Return the (X, Y) coordinate for the center point of the cell that contains the specified text.  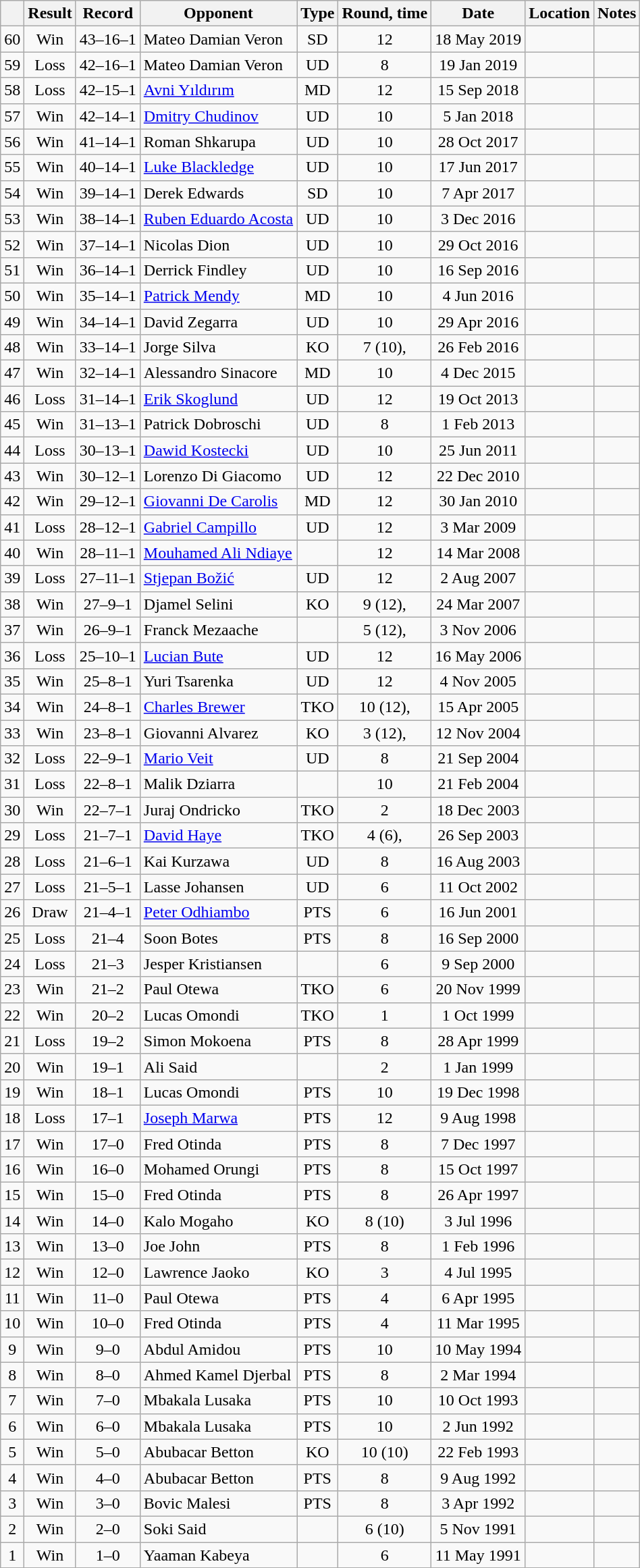
15 Oct 1997 (478, 1170)
19 Oct 2013 (478, 399)
15–0 (108, 1195)
21–2 (108, 990)
19 Jan 2019 (478, 65)
9 Sep 2000 (478, 964)
Erik Skoglund (218, 399)
30–13–1 (108, 450)
15 Apr 2005 (478, 707)
20 Nov 1999 (478, 990)
Mouhamed Ali Ndiaye (218, 553)
37 (12, 630)
22–8–1 (108, 784)
34 (12, 707)
Ahmed Kamel Djerbal (218, 1375)
21–6–1 (108, 861)
7 Apr 2017 (478, 193)
3 Apr 1992 (478, 1503)
11 (12, 1298)
10 (10) (385, 1452)
2–0 (108, 1529)
Bovic Malesi (218, 1503)
Djamel Selini (218, 604)
24 (12, 964)
5–0 (108, 1452)
7 Dec 1997 (478, 1144)
38 (12, 604)
20–2 (108, 1015)
48 (12, 348)
41 (12, 527)
Lorenzo Di Giacomo (218, 476)
56 (12, 142)
9 (12), (385, 604)
35 (12, 681)
11–0 (108, 1298)
42–16–1 (108, 65)
Joe John (218, 1247)
Charles Brewer (218, 707)
27–11–1 (108, 578)
9–0 (108, 1349)
Roman Shkarupa (218, 142)
Derrick Findley (218, 270)
24–8–1 (108, 707)
28 Oct 2017 (478, 142)
42–14–1 (108, 116)
3 Mar 2009 (478, 527)
38–14–1 (108, 219)
10 Oct 1993 (478, 1401)
13–0 (108, 1247)
Result (50, 13)
2 Mar 1994 (478, 1375)
22–7–1 (108, 810)
3 (12), (385, 732)
36 (12, 655)
1 Feb 1996 (478, 1247)
Location (560, 13)
59 (12, 65)
6–0 (108, 1426)
41–14–1 (108, 142)
29 Apr 2016 (478, 322)
4 Jun 2016 (478, 296)
Lasse Johansen (218, 887)
40 (12, 553)
19–1 (108, 1066)
3 Dec 2016 (478, 219)
Draw (50, 913)
29 (12, 836)
22–9–1 (108, 759)
1 Oct 1999 (478, 1015)
Giovanni De Carolis (218, 502)
Soon Botes (218, 938)
51 (12, 270)
Luke Blackledge (218, 167)
Mario Veit (218, 759)
33 (12, 732)
10 May 1994 (478, 1349)
Record (108, 13)
Giovanni Alvarez (218, 732)
Nicolas Dion (218, 244)
18 May 2019 (478, 39)
Yuri Tsarenka (218, 681)
9 (12, 1349)
39–14–1 (108, 193)
2 Jun 1992 (478, 1426)
5 Nov 1991 (478, 1529)
14–0 (108, 1221)
21–3 (108, 964)
29–12–1 (108, 502)
18 Dec 2003 (478, 810)
26 Feb 2016 (478, 348)
42 (12, 502)
19–2 (108, 1041)
Ruben Eduardo Acosta (218, 219)
5 Jan 2018 (478, 116)
39 (12, 578)
34–14–1 (108, 322)
Mohamed Orungi (218, 1170)
17 (12, 1144)
30–12–1 (108, 476)
Derek Edwards (218, 193)
21 Feb 2004 (478, 784)
16 Sep 2016 (478, 270)
Notes (616, 13)
Malik Dziarra (218, 784)
4 Nov 2005 (478, 681)
Patrick Mendy (218, 296)
26 Apr 1997 (478, 1195)
21–7–1 (108, 836)
23–8–1 (108, 732)
Ali Said (218, 1066)
43 (12, 476)
31–14–1 (108, 399)
Soki Said (218, 1529)
40–14–1 (108, 167)
Simon Mokoena (218, 1041)
26 (12, 913)
22 (12, 1015)
9 Aug 1998 (478, 1118)
28 Apr 1999 (478, 1041)
7 (12, 1401)
50 (12, 296)
Type (317, 13)
58 (12, 90)
26–9–1 (108, 630)
6 Apr 1995 (478, 1298)
28–12–1 (108, 527)
47 (12, 373)
27–9–1 (108, 604)
18–1 (108, 1092)
Patrick Dobroschi (218, 425)
Abdul Amidou (218, 1349)
32–14–1 (108, 373)
4 Jul 1995 (478, 1272)
3–0 (108, 1503)
16 Aug 2003 (478, 861)
35–14–1 (108, 296)
54 (12, 193)
26 Sep 2003 (478, 836)
1 Jan 1999 (478, 1066)
12–0 (108, 1272)
5 (12), (385, 630)
11 Oct 2002 (478, 887)
1–0 (108, 1555)
19 (12, 1092)
Lucian Bute (218, 655)
22 Dec 2010 (478, 476)
3 Jul 1996 (478, 1221)
Lawrence Jaoko (218, 1272)
Kai Kurzawa (218, 861)
Gabriel Campillo (218, 527)
16 Jun 2001 (478, 913)
Date (478, 13)
13 (12, 1247)
45 (12, 425)
21 Sep 2004 (478, 759)
16 Sep 2000 (478, 938)
55 (12, 167)
16–0 (108, 1170)
52 (12, 244)
15 Sep 2018 (478, 90)
16 (12, 1170)
21 (12, 1041)
7–0 (108, 1401)
28 (12, 861)
17 Jun 2017 (478, 167)
Dawid Kostecki (218, 450)
Franck Mezaache (218, 630)
49 (12, 322)
16 May 2006 (478, 655)
17–0 (108, 1144)
25 Jun 2011 (478, 450)
6 (10) (385, 1529)
Joseph Marwa (218, 1118)
10 (12), (385, 707)
21–4–1 (108, 913)
9 Aug 1992 (478, 1478)
11 May 1991 (478, 1555)
18 (12, 1118)
25 (12, 938)
44 (12, 450)
60 (12, 39)
46 (12, 399)
10–0 (108, 1324)
22 Feb 1993 (478, 1452)
31–13–1 (108, 425)
32 (12, 759)
17–1 (108, 1118)
28–11–1 (108, 553)
David Haye (218, 836)
23 (12, 990)
Stjepan Božić (218, 578)
1 Feb 2013 (478, 425)
25–8–1 (108, 681)
David Zegarra (218, 322)
Opponent (218, 13)
Jorge Silva (218, 348)
11 Mar 1995 (478, 1324)
Round, time (385, 13)
53 (12, 219)
30 Jan 2010 (478, 502)
21–4 (108, 938)
Avni Yıldırım (218, 90)
4–0 (108, 1478)
31 (12, 784)
43–16–1 (108, 39)
Jesper Kristiansen (218, 964)
Yaaman Kabeya (218, 1555)
25–10–1 (108, 655)
29 Oct 2016 (478, 244)
57 (12, 116)
15 (12, 1195)
20 (12, 1066)
24 Mar 2007 (478, 604)
36–14–1 (108, 270)
14 Mar 2008 (478, 553)
37–14–1 (108, 244)
Peter Odhiambo (218, 913)
8–0 (108, 1375)
5 (12, 1452)
4 (6), (385, 836)
42–15–1 (108, 90)
33–14–1 (108, 348)
3 Nov 2006 (478, 630)
7 (10), (385, 348)
Dmitry Chudinov (218, 116)
30 (12, 810)
Alessandro Sinacore (218, 373)
4 Dec 2015 (478, 373)
8 (10) (385, 1221)
27 (12, 887)
12 Nov 2004 (478, 732)
21–5–1 (108, 887)
Kalo Mogaho (218, 1221)
Juraj Ondricko (218, 810)
19 Dec 1998 (478, 1092)
2 Aug 2007 (478, 578)
14 (12, 1221)
